Output the (X, Y) coordinate of the center of the cell containing the given text.  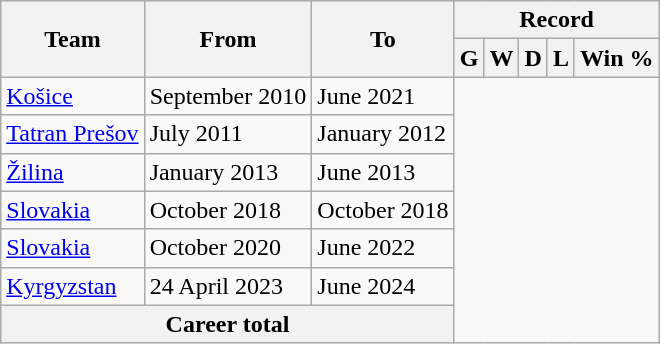
Žilina (72, 172)
Record (556, 20)
September 2010 (228, 96)
October 2020 (228, 248)
January 2012 (383, 134)
To (383, 39)
January 2013 (228, 172)
Career total (228, 324)
Win % (616, 58)
June 2021 (383, 96)
W (502, 58)
Kyrgyzstan (72, 286)
From (228, 39)
Team (72, 39)
June 2024 (383, 286)
D (533, 58)
July 2011 (228, 134)
June 2022 (383, 248)
G (469, 58)
24 April 2023 (228, 286)
June 2013 (383, 172)
Tatran Prešov (72, 134)
L (560, 58)
Košice (72, 96)
